Scan for the cell matching the given text and deliver its (x, y) coordinate at center. 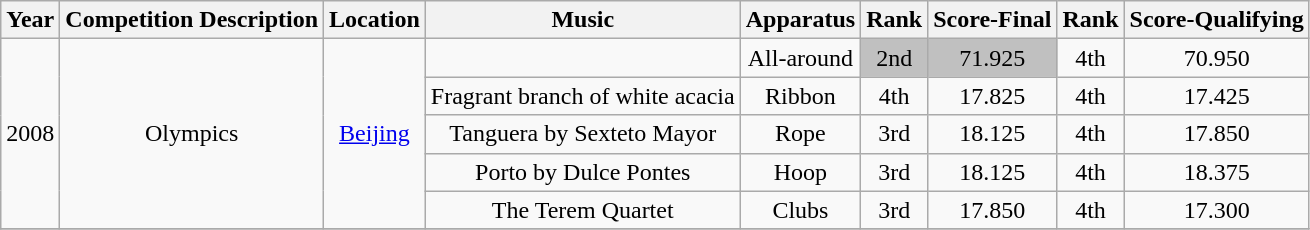
Porto by Dulce Pontes (582, 172)
Fragrant branch of white acacia (582, 96)
Score-Qualifying (1216, 20)
Rope (800, 134)
The Terem Quartet (582, 210)
18.375 (1216, 172)
17.825 (992, 96)
Beijing (375, 134)
Location (375, 20)
Clubs (800, 210)
Music (582, 20)
Tanguera by Sexteto Mayor (582, 134)
2nd (894, 58)
Ribbon (800, 96)
Competition Description (192, 20)
17.300 (1216, 210)
17.425 (1216, 96)
Hoop (800, 172)
Apparatus (800, 20)
All-around (800, 58)
2008 (30, 134)
Olympics (192, 134)
70.950 (1216, 58)
Score-Final (992, 20)
Year (30, 20)
71.925 (992, 58)
